For the text-containing cell, return its midpoint in [X, Y] coordinate format. 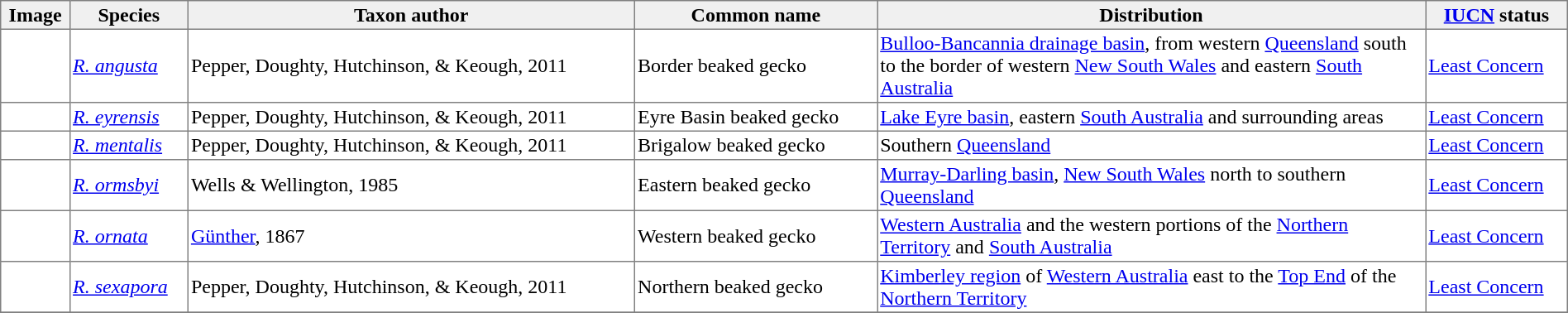
Taxon author [411, 15]
Wells & Wellington, 1985 [411, 185]
R. mentalis [129, 145]
Northern beaked gecko [756, 287]
Günther, 1867 [411, 236]
R. ornata [129, 236]
Lake Eyre basin, eastern South Australia and surrounding areas [1151, 117]
Image [36, 15]
R. eyrensis [129, 117]
Kimberley region of Western Australia east to the Top End of the Northern Territory [1151, 287]
Distribution [1151, 15]
Murray-Darling basin, New South Wales north to southern Queensland [1151, 185]
Western beaked gecko [756, 236]
Southern Queensland [1151, 145]
R. sexapora [129, 287]
R. ormsbyi [129, 185]
Eyre Basin beaked gecko [756, 117]
Common name [756, 15]
R. angusta [129, 65]
Eastern beaked gecko [756, 185]
Border beaked gecko [756, 65]
Bulloo-Bancannia drainage basin, from western Queensland south to the border of western New South Wales and eastern South Australia [1151, 65]
Brigalow beaked gecko [756, 145]
Western Australia and the western portions of the Northern Territory and South Australia [1151, 236]
IUCN status [1497, 15]
Species [129, 15]
